Scan for the cell matching the given text and deliver its (x, y) coordinate at center. 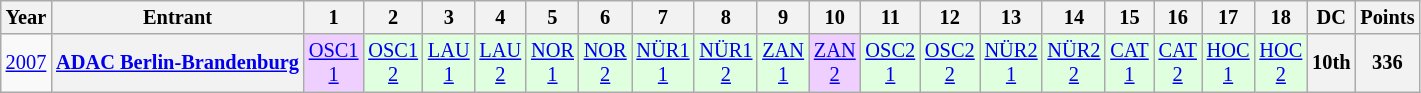
4 (501, 17)
11 (891, 17)
NÜR22 (1074, 63)
CAT1 (1129, 63)
2 (393, 17)
17 (1228, 17)
NÜR11 (664, 63)
7 (664, 17)
14 (1074, 17)
15 (1129, 17)
CAT2 (1178, 63)
2007 (26, 63)
1 (334, 17)
NÜR12 (726, 63)
3 (449, 17)
16 (1178, 17)
OSC12 (393, 63)
OSC11 (334, 63)
LAU2 (501, 63)
OSC21 (891, 63)
336 (1387, 63)
NÜR21 (1012, 63)
HOC2 (1280, 63)
Points (1387, 17)
Entrant (178, 17)
ZAN2 (835, 63)
Year (26, 17)
NOR2 (606, 63)
6 (606, 17)
NOR1 (552, 63)
ZAN1 (783, 63)
18 (1280, 17)
12 (950, 17)
10 (835, 17)
5 (552, 17)
13 (1012, 17)
ADAC Berlin-Brandenburg (178, 63)
DC (1331, 17)
LAU1 (449, 63)
HOC1 (1228, 63)
OSC22 (950, 63)
8 (726, 17)
10th (1331, 63)
9 (783, 17)
